For the text-containing cell, return its midpoint in [x, y] coordinate format. 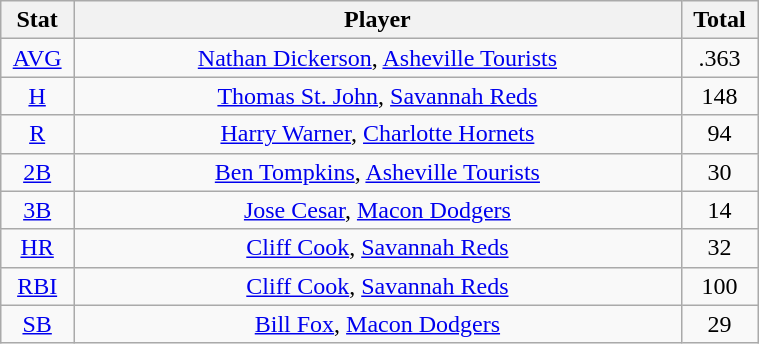
R [38, 134]
30 [719, 172]
Total [719, 20]
3B [38, 210]
SB [38, 324]
94 [719, 134]
148 [719, 96]
2B [38, 172]
H [38, 96]
29 [719, 324]
AVG [38, 58]
14 [719, 210]
Jose Cesar, Macon Dodgers [378, 210]
Nathan Dickerson, Asheville Tourists [378, 58]
32 [719, 248]
.363 [719, 58]
Harry Warner, Charlotte Hornets [378, 134]
Bill Fox, Macon Dodgers [378, 324]
Stat [38, 20]
Ben Tompkins, Asheville Tourists [378, 172]
Player [378, 20]
HR [38, 248]
RBI [38, 286]
100 [719, 286]
Thomas St. John, Savannah Reds [378, 96]
